For the text-containing cell, return its midpoint in [x, y] coordinate format. 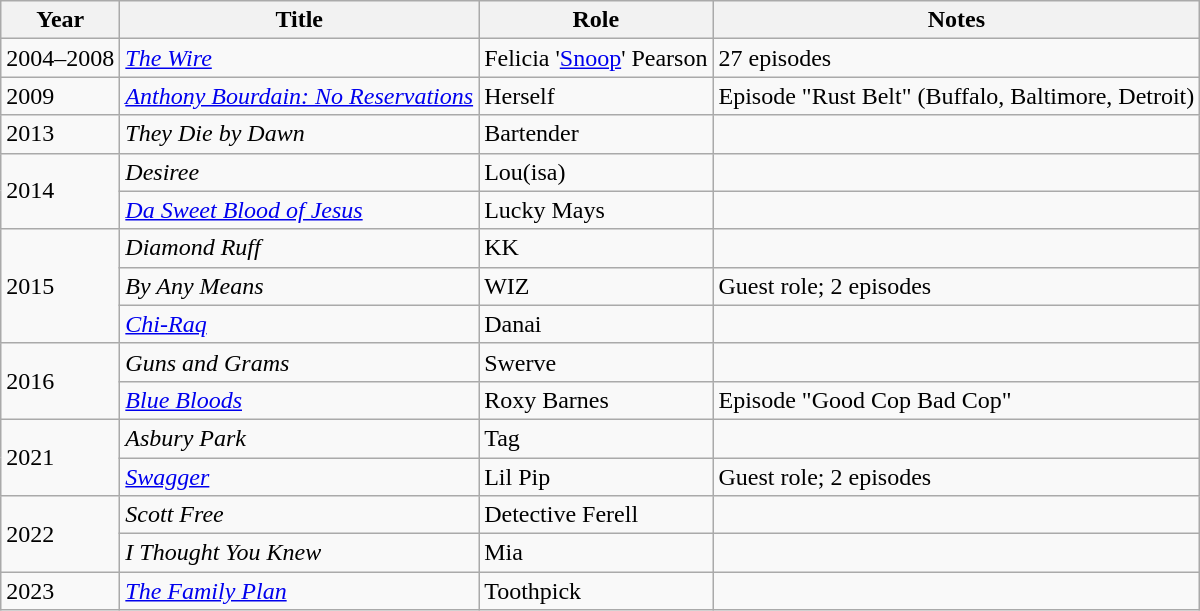
Episode "Good Cop Bad Cop" [956, 400]
I Thought You Knew [300, 553]
Guns and Grams [300, 362]
Year [60, 20]
The Family Plan [300, 591]
By Any Means [300, 286]
Lucky Mays [596, 210]
Danai [596, 324]
2009 [60, 96]
Anthony Bourdain: No Reservations [300, 96]
27 episodes [956, 58]
Detective Ferell [596, 515]
2004–2008 [60, 58]
Lil Pip [596, 477]
Asbury Park [300, 438]
2015 [60, 286]
Da Sweet Blood of Jesus [300, 210]
Blue Bloods [300, 400]
Title [300, 20]
Diamond Ruff [300, 248]
Tag [596, 438]
Roxy Barnes [596, 400]
Desiree [300, 172]
2022 [60, 534]
2016 [60, 381]
2013 [60, 134]
Swerve [596, 362]
Bartender [596, 134]
They Die by Dawn [300, 134]
WIZ [596, 286]
The Wire [300, 58]
Scott Free [300, 515]
Felicia 'Snoop' Pearson [596, 58]
Notes [956, 20]
2021 [60, 457]
Herself [596, 96]
Chi-Raq [300, 324]
2014 [60, 191]
KK [596, 248]
Lou(isa) [596, 172]
2023 [60, 591]
Role [596, 20]
Episode "Rust Belt" (Buffalo, Baltimore, Detroit) [956, 96]
Toothpick [596, 591]
Mia [596, 553]
Swagger [300, 477]
